Locate the cell with the specified text and output its [x, y] center coordinate. 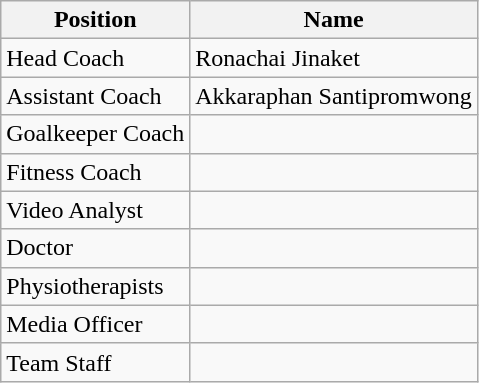
Fitness Coach [96, 172]
Name [334, 20]
Media Officer [96, 324]
Team Staff [96, 362]
Ronachai Jinaket [334, 58]
Akkaraphan Santipromwong [334, 96]
Position [96, 20]
Physiotherapists [96, 286]
Video Analyst [96, 210]
Head Coach [96, 58]
Goalkeeper Coach [96, 134]
Doctor [96, 248]
Assistant Coach [96, 96]
